For the text-containing cell, return its midpoint in (x, y) coordinate format. 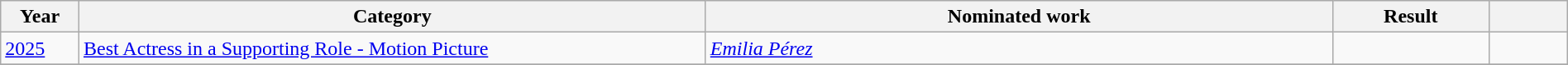
Nominated work (1019, 17)
Year (40, 17)
Category (392, 17)
2025 (40, 48)
Result (1411, 17)
Emilia Pérez (1019, 48)
Best Actress in a Supporting Role - Motion Picture (392, 48)
